For the text-containing cell, return its midpoint in [X, Y] coordinate format. 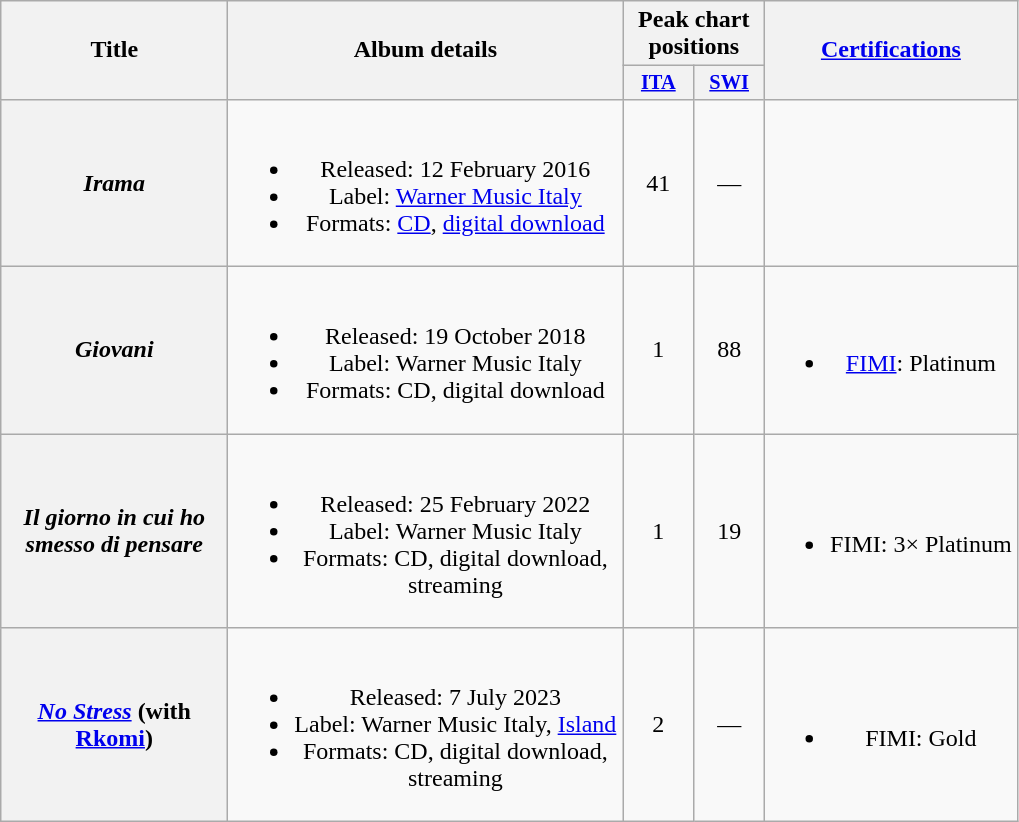
Album details [426, 50]
Released: 12 February 2016Label: Warner Music ItalyFormats: CD, digital download [426, 182]
2 [658, 725]
FIMI: Platinum [892, 350]
Peak chart positions [694, 34]
Released: 19 October 2018Label: Warner Music ItalyFormats: CD, digital download [426, 350]
Released: 7 July 2023Label: Warner Music Italy, IslandFormats: CD, digital download, streaming [426, 725]
Title [114, 50]
41 [658, 182]
ITA [658, 83]
FIMI: 3× Platinum [892, 531]
Released: 25 February 2022Label: Warner Music ItalyFormats: CD, digital download, streaming [426, 531]
Certifications [892, 50]
FIMI: Gold [892, 725]
No Stress (with Rkomi) [114, 725]
Giovani [114, 350]
SWI [730, 83]
Irama [114, 182]
Il giorno in cui ho smesso di pensare [114, 531]
88 [730, 350]
19 [730, 531]
